From the cell containing the given text, extract its center point as (x, y) coordinate. 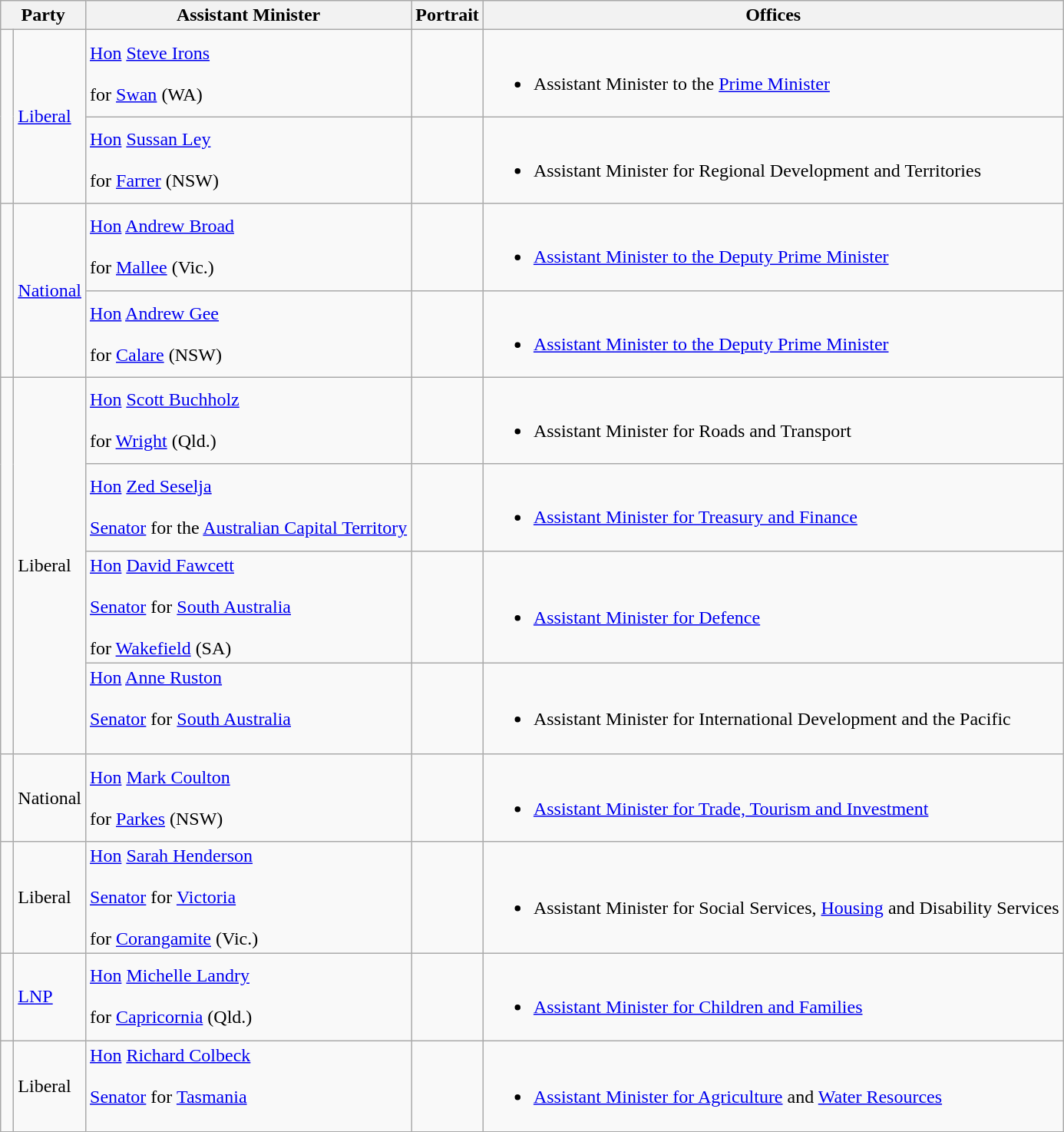
Hon Michelle Landry for Capricornia (Qld.) (249, 997)
Hon Sarah HendersonSenator for Victoria for Corangamite (Vic.) (249, 897)
Hon Anne RustonSenator for South Australia (249, 708)
Assistant Minister (249, 15)
Hon Zed SeseljaSenator for the Australian Capital Territory (249, 507)
Assistant Minister for Roads and Transport (773, 421)
Hon Steve Irons for Swan (WA) (249, 74)
Hon Mark Coulton for Parkes (NSW) (249, 797)
Assistant Minister for Trade, Tourism and Investment (773, 797)
Party (43, 15)
Assistant Minister for Children and Families (773, 997)
Hon Andrew Gee for Calare (NSW) (249, 333)
Hon Sussan Ley for Farrer (NSW) (249, 160)
Assistant Minister for Treasury and Finance (773, 507)
Assistant Minister for Regional Development and Territories (773, 160)
Hon Andrew Broad for Mallee (Vic.) (249, 247)
Assistant Minister for International Development and the Pacific (773, 708)
Portrait (448, 15)
Assistant Minister to the Prime Minister (773, 74)
LNP (50, 997)
Assistant Minister for Defence (773, 607)
Hon Richard ColbeckSenator for Tasmania (249, 1086)
Hon Scott Buchholz for Wright (Qld.) (249, 421)
Assistant Minister for Agriculture and Water Resources (773, 1086)
Hon David FawcettSenator for South Australia for Wakefield (SA) (249, 607)
Offices (773, 15)
Assistant Minister for Social Services, Housing and Disability Services (773, 897)
